Determine the [X, Y] coordinate at the center of the cell enclosing the given text.  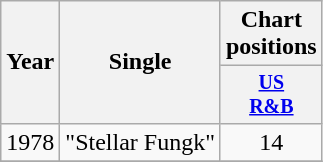
Year [30, 62]
1978 [30, 142]
USR&B [271, 94]
Chart positions [271, 34]
14 [271, 142]
Single [140, 62]
"Stellar Fungk" [140, 142]
